Return the (X, Y) coordinate for the center point of the cell that contains the specified text.  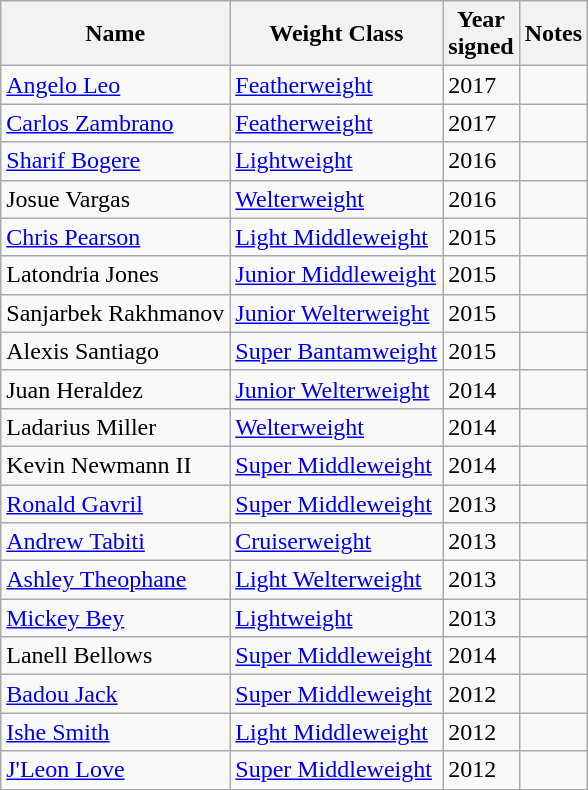
Yearsigned (481, 34)
J'Leon Love (116, 770)
Lanell Bellows (116, 656)
Ronald Gavril (116, 503)
Juan Heraldez (116, 389)
Josue Vargas (116, 199)
Cruiserweight (336, 542)
Ladarius Miller (116, 427)
Super Bantamweight (336, 351)
Sharif Bogere (116, 161)
Ishe Smith (116, 732)
Chris Pearson (116, 237)
Alexis Santiago (116, 351)
Latondria Jones (116, 275)
Light Welterweight (336, 580)
Mickey Bey (116, 618)
Notes (553, 34)
Name (116, 34)
Andrew Tabiti (116, 542)
Kevin Newmann II (116, 465)
Angelo Leo (116, 85)
Ashley Theophane (116, 580)
Junior Middleweight (336, 275)
Carlos Zambrano (116, 123)
Badou Jack (116, 694)
Weight Class (336, 34)
Sanjarbek Rakhmanov (116, 313)
